Find where the given text appears and provide that cell's center as (X, Y) coordinate. 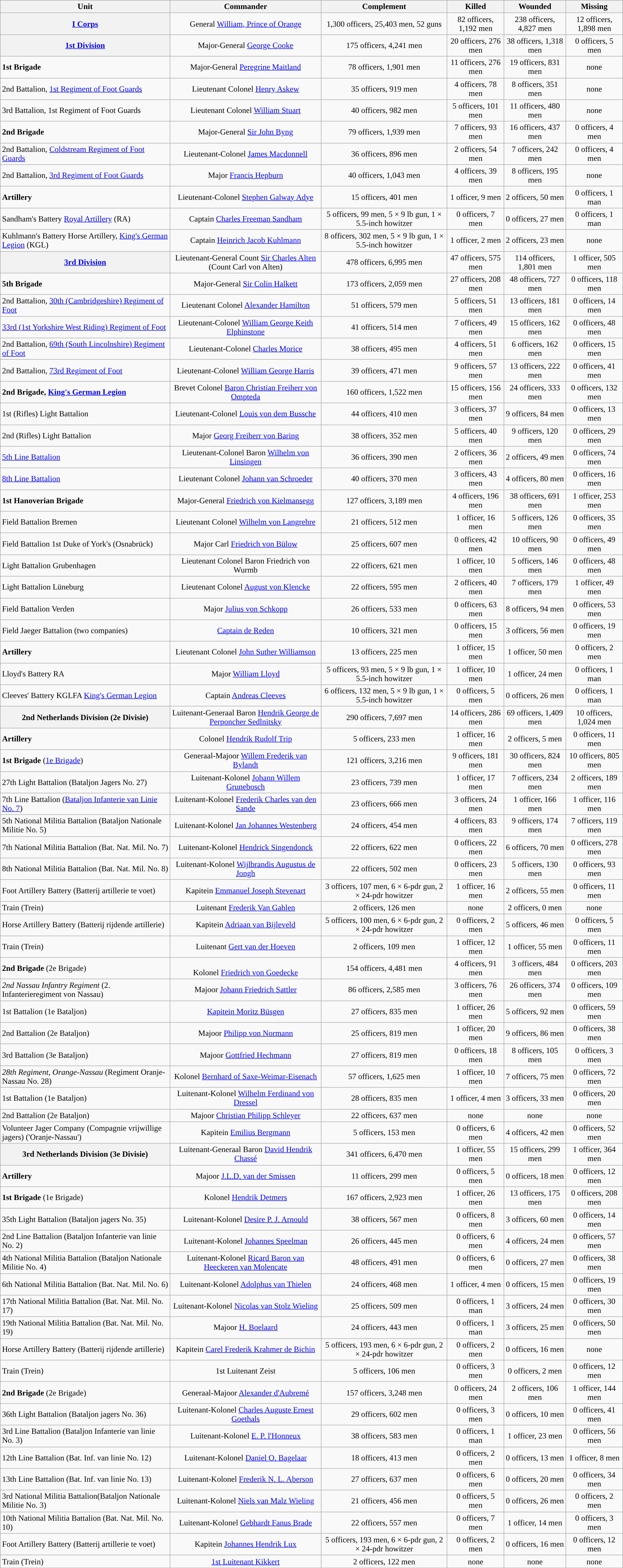
22 officers, 621 men (384, 566)
2nd Battalion, 73rd Regiment of Foot (85, 370)
0 officers, 50 men (594, 1328)
13th Line Battalion (Bat. Inf. van linie No. 13) (85, 1479)
1 officer, 23 men (535, 1436)
160 officers, 1,522 men (384, 392)
3 officers, 76 men (476, 990)
26 officers, 374 men (535, 990)
2 officers, 109 men (384, 947)
5 officers, 40 men (476, 436)
22 officers, 502 men (384, 869)
1 officer, 50 men (535, 652)
48 officers, 727 men (535, 284)
38 officers, 495 men (384, 349)
8th Line Battalion (85, 479)
41 officers, 514 men (384, 327)
5 officers, 101 men (476, 111)
3 officers, 56 men (535, 631)
3rd National Militia Battalion(Bataljon Nationale Militie No. 3) (85, 1501)
23 officers, 666 men (384, 804)
Lieutenant-Colonel Stephen Galway Adye (246, 197)
Luitenant-Kolonel Johann Willem Grunebosch (246, 782)
24 officers, 454 men (384, 825)
Luitenant-Kolonel Jan Johannes Westenberg (246, 825)
Captain Andreas Cleeves (246, 695)
Luitenant-Kolonel Frederik Charles van den Sande (246, 804)
Captain Heinrich Jacob Kuhlmann (246, 240)
1 officer, 505 men (594, 262)
1 officer, 144 men (594, 1393)
16 officers, 437 men (535, 132)
Luitenant-Kolonel Hendrick Singendonck (246, 847)
1st Brigade (85, 67)
44 officers, 410 men (384, 414)
0 officers, 34 men (594, 1479)
3rd Netherlands Division (3e Divisie) (85, 1154)
79 officers, 1,939 men (384, 132)
8 officers, 351 men (535, 89)
40 officers, 1,043 men (384, 175)
3 officers, 107 men, 6 × 6-pdr gun, 2 × 24-pdr howitzer (384, 891)
3 officers, 25 men (535, 1328)
4 officers, 42 men (535, 1132)
Luitenant-Generaal Baron Hendrik George de Perponcher Sedlnitsky (246, 717)
Unit (85, 7)
38 officers, 1,318 men (535, 45)
Majoor Johann Friedrich Sattler (246, 990)
Major-General Peregrine Maitland (246, 67)
18 officers, 413 men (384, 1457)
Generaal-Majoor Alexander d'Aubremé (246, 1393)
0 officers, 74 men (594, 457)
Kapitein Moritz Büsgen (246, 1012)
35th Light Battalion (Bataljon jagers No. 35) (85, 1219)
2 officers, 49 men (535, 457)
6 officers, 132 men, 5 × 9 lb gun, 1 × 5.5-inch howitzer (384, 695)
48 officers, 491 men (384, 1262)
26 officers, 445 men (384, 1241)
5 officers, 106 men (384, 1371)
51 officers, 579 men (384, 306)
7 officers, 93 men (476, 132)
7 officers, 119 men (594, 825)
7 officers, 75 men (535, 1076)
1st Luitenant Kikkert (246, 1561)
1 officer, 9 men (476, 197)
26 officers, 533 men (384, 609)
10 officers, 805 men (594, 761)
38 officers, 691 men (535, 500)
24 officers, 443 men (384, 1328)
19th National Militia Battalion (Bat. Nat. Mil. No. 19) (85, 1328)
15 officers, 299 men (535, 1154)
0 officers, 23 men (476, 869)
1st (Rifles) Light Battalion (85, 414)
25 officers, 509 men (384, 1306)
Major-General Sir John Byng (246, 132)
4 officers, 24 men (535, 1241)
1 officer, 253 men (594, 500)
7 officers, 49 men (476, 327)
8th National Militia Battalion (Bat. Nat. Mil. No. 8) (85, 869)
2nd Netherlands Division (2e Divisie) (85, 717)
13 officers, 222 men (535, 370)
0 officers, 42 men (476, 544)
6 officers, 70 men (535, 847)
11 officers, 276 men (476, 67)
Colonel Hendrik Rudolf Trip (246, 739)
5 officers, 93 men, 5 × 9 lb gun, 1 × 5.5-inch howitzer (384, 674)
Lieutenant-Colonel Baron Wilhelm von Linsingen (246, 457)
19 officers, 831 men (535, 67)
6 officers, 162 men (535, 349)
14 officers, 286 men (476, 717)
0 officers, 22 men (476, 847)
5 officers, 100 men, 6 × 6-pdr gun, 2 × 24-pdr howitzer (384, 925)
4 officers, 51 men (476, 349)
10 officers, 1,024 men (594, 717)
Lieutenant-General Count Sir Charles Alten (Count Carl von Alten) (246, 262)
9 officers, 57 men (476, 370)
1 officer, 15 men (476, 652)
9 officers, 120 men (535, 436)
11 officers, 299 men (384, 1176)
13 officers, 175 men (535, 1198)
Cleeves' Battery KGLFA King's German Legion (85, 695)
2 officers, 50 men (535, 197)
3rd Division (85, 262)
Brevet Colonel Baron Christian Freiherr von Ompteda (246, 392)
22 officers, 637 men (384, 1115)
4th National Militia Battalion (Bataljon Nationale Militie No. 4) (85, 1262)
78 officers, 1,901 men (384, 67)
0 officers, 30 men (594, 1306)
Luitenant-Kolonel Nicolas van Stolz Wieling (246, 1306)
Luitenant-Kolonel Wilhelm Ferdinand von Dressel (246, 1098)
3 officers, 60 men (535, 1219)
23 officers, 739 men (384, 782)
21 officers, 456 men (384, 1501)
1 officer, 17 men (476, 782)
0 officers, 109 men (594, 990)
Luitenant-Generaal Baron David Hendrik Chassé (246, 1154)
290 officers, 7,697 men (384, 717)
Major Francis Hepburn (246, 175)
Lieutenant Colonel Henry Askew (246, 89)
Luitenant-Kolonel E. P. l'Honneux (246, 1436)
10th National Militia Battalion (Bat. Nat. Mil. No. 10) (85, 1523)
13 officers, 181 men (535, 306)
8 officers, 195 men (535, 175)
27 officers, 208 men (476, 284)
157 officers, 3,248 men (384, 1393)
1 officer, 14 men (535, 1523)
154 officers, 4,481 men (384, 969)
Lloyd's Battery RA (85, 674)
0 officers, 132 men (594, 392)
8 officers, 302 men, 5 × 9 lb gun, 1 × 5.5-inch howitzer (384, 240)
2 officers, 5 men (535, 739)
478 officers, 6,995 men (384, 262)
40 officers, 370 men (384, 479)
0 officers, 29 men (594, 436)
Kapitein Adriaan van Bijleveld (246, 925)
86 officers, 2,585 men (384, 990)
5 officers, 130 men (535, 869)
5 officers, 146 men (535, 566)
2nd Battalion, 69th (South Lincolnshire) Regiment of Foot (85, 349)
Missing (594, 7)
Killed (476, 7)
2 officers, 189 men (594, 782)
11 officers, 480 men (535, 111)
3 officers, 37 men (476, 414)
0 officers, 8 men (476, 1219)
9 officers, 86 men (535, 1033)
22 officers, 595 men (384, 587)
2nd (Rifles) Light Battalion (85, 436)
2nd Brigade (85, 132)
2nd Battalion, Coldstream Regiment of Foot Guards (85, 154)
Lieutenant Colonel Alexander Hamilton (246, 306)
3rd Battalion (3e Bataljon) (85, 1055)
Majoor H. Boelaard (246, 1328)
Kapitein Johannes Hendrik Lux (246, 1544)
0 officers, 35 men (594, 522)
1 officer, 12 men (476, 947)
4 officers, 39 men (476, 175)
3 officers, 33 men (535, 1098)
Lieutenant Colonel Johann van Schroeder (246, 479)
24 officers, 333 men (535, 392)
2 officers, 122 men (384, 1561)
13 officers, 225 men (384, 652)
5 officers, 92 men (535, 1012)
Major-General George Cooke (246, 45)
0 officers, 24 men (476, 1393)
0 officers, 49 men (594, 544)
8 officers, 94 men (535, 609)
Luitenant-Kolonel Ricard Baron van Heeckeren van Molencate (246, 1262)
27 officers, 819 men (384, 1055)
9 officers, 181 men (476, 761)
2 officers, 40 men (476, 587)
24 officers, 468 men (384, 1284)
121 officers, 3,216 men (384, 761)
2 officers, 54 men (476, 154)
Sandham's Battery Royal Artillery (RA) (85, 218)
5 officers, 153 men (384, 1132)
238 officers, 4,827 men (535, 24)
Major-General Sir Colin Halkett (246, 284)
I Corps (85, 24)
0 officers, 118 men (594, 284)
29 officers, 602 men (384, 1414)
3rd Line Battalion (Bataljon Infanterie van linie No. 3) (85, 1436)
5th Brigade (85, 284)
1 officer, 116 men (594, 804)
Luitenant-Kolonel Daniel O. Bagelaar (246, 1457)
5 officers, 126 men (535, 522)
25 officers, 819 men (384, 1033)
Luitenant-Kolonel Frederik N. L. Aberson (246, 1479)
0 officers, 72 men (594, 1076)
9 officers, 174 men (535, 825)
36 officers, 896 men (384, 154)
General William, Prince of Orange (246, 24)
4 officers, 80 men (535, 479)
30 officers, 824 men (535, 761)
47 officers, 575 men (476, 262)
Field Battalion Verden (85, 609)
0 officers, 52 men (594, 1132)
1 officer, 364 men (594, 1154)
Luitenant-Kolonel Desire P. J. Arnould (246, 1219)
Major Carl Friedrich von Bülow (246, 544)
2 officers, 106 men (535, 1393)
10 officers, 321 men (384, 631)
5 officers, 46 men (535, 925)
Majoor Christian Philipp Schleyer (246, 1115)
Lieutenant Colonel Baron Friedrich von Wurmb (246, 566)
Commander (246, 7)
1st Hanoverian Brigade (85, 500)
39 officers, 471 men (384, 370)
Volunteer Jager Company (Compagnie vrijwillige jagers) ('Oranje-Nassau') (85, 1132)
Lieutenant-Colonel Louis von dem Bussche (246, 414)
127 officers, 3,189 men (384, 500)
3 officers, 484 men (535, 969)
36th Light Battalion (Bataljon jagers No. 36) (85, 1414)
173 officers, 2,059 men (384, 284)
7 officers, 234 men (535, 782)
5 officers, 233 men (384, 739)
2 officers, 0 men (535, 908)
2nd Line Battalion (Bataljon Infanterie van linie No. 2) (85, 1241)
167 officers, 2,923 men (384, 1198)
57 officers, 1,625 men (384, 1076)
2nd Battalion, 3rd Regiment of Foot Guards (85, 175)
2nd Brigade, King's German Legion (85, 392)
8 officers, 105 men (535, 1055)
0 officers, 278 men (594, 847)
Generaal-Majoor Willem Frederik van Bylandt (246, 761)
10 officers, 90 men (535, 544)
38 officers, 583 men (384, 1436)
7th National Militia Battalion (Bat. Nat. Mil. No. 7) (85, 847)
Lieutenant Colonel August von Klencke (246, 587)
1,300 officers, 25,403 men, 52 guns (384, 24)
27 officers, 835 men (384, 1012)
0 officers, 93 men (594, 869)
0 officers, 53 men (594, 609)
27th Light Battalion (Bataljon Jagers No. 27) (85, 782)
28th Regiment, Orange-Nassau (Regiment Oranje-Nassau No. 28) (85, 1076)
3rd Battalion, 1st Regiment of Foot Guards (85, 111)
Kuhlmann's Battery Horse Artillery, King's German Legion (KGL) (85, 240)
Field Battalion Bremen (85, 522)
Lieutenant-Colonel Charles Morice (246, 349)
114 officers, 1,801 men (535, 262)
22 officers, 557 men (384, 1523)
6th National Militia Battalion (Bat. Nat. Mil. No. 6) (85, 1284)
1 officer, 20 men (476, 1033)
Light Battalion Grubenhagen (85, 566)
2nd Battalion, 30th (Cambridgeshire) Regiment of Foot (85, 306)
22 officers, 622 men (384, 847)
Majoor J.L.D. van der Smissen (246, 1176)
4 officers, 83 men (476, 825)
Field Jaeger Battalion (two companies) (85, 631)
15 officers, 401 men (384, 197)
Luitenant-Kolonel Charles Auguste Ernest Goethals (246, 1414)
Majoor Philipp von Normann (246, 1033)
341 officers, 6,470 men (384, 1154)
1st Luitenant Zeist (246, 1371)
2 officers, 126 men (384, 908)
1 officer, 8 men (594, 1457)
Luitenant-Kolonel Gebhardt Fanus Brade (246, 1523)
21 officers, 512 men (384, 522)
Kapitein Carel Frederik Krahmer de Bichin (246, 1350)
1 officer, 24 men (535, 674)
7 officers, 242 men (535, 154)
0 officers, 59 men (594, 1012)
0 officers, 63 men (476, 609)
17th National Militia Battalion (Bat. Nat. Mil. No. 17) (85, 1306)
Lieutenant-Colonel William George Harris (246, 370)
5th National Militia Battalion (Bataljon Nationale Militie No. 5) (85, 825)
5 officers, 99 men, 5 × 9 lb gun, 1 × 5.5-inch howitzer (384, 218)
38 officers, 567 men (384, 1219)
0 officers, 56 men (594, 1436)
0 officers, 10 men (535, 1414)
Kolonel Hendrik Detmers (246, 1198)
7th Line Battalion (Bataljon Infanterie van Linie No. 7) (85, 804)
0 officers, 203 men (594, 969)
Lieutenant-Colonel William George Keith Elphinstone (246, 327)
25 officers, 607 men (384, 544)
36 officers, 390 men (384, 457)
Complement (384, 7)
1 officer, 2 men (476, 240)
Lieutenant Colonel William Stuart (246, 111)
Lieutenant Colonel John Suther Williamson (246, 652)
28 officers, 835 men (384, 1098)
Kapitein Emmanuel Joseph Stevenart (246, 891)
Light Battalion Lüneburg (85, 587)
Wounded (535, 7)
Luitenant-Kolonel Johannes Speelman (246, 1241)
82 officers, 1,192 men (476, 24)
7 officers, 179 men (535, 587)
Kolonel Bernhard of Saxe-Weimar-Eisenach (246, 1076)
Lieutenant Colonel Wilhelm von Langrehre (246, 522)
38 officers, 352 men (384, 436)
4 officers, 78 men (476, 89)
3 officers, 43 men (476, 479)
2 officers, 55 men (535, 891)
12th Line Battalion (Bat. Inf. van linie No. 12) (85, 1457)
4 officers, 91 men (476, 969)
Major William Lloyd (246, 674)
Luitenant Gert van der Hoeven (246, 947)
1 officer, 49 men (594, 587)
5th Line Battalion (85, 457)
5 officers, 51 men (476, 306)
2 officers, 36 men (476, 457)
Luitenant-Kolonel Wijlbrandis Augustus de Jongh (246, 869)
27 officers, 637 men (384, 1479)
Kolonel Friedrich von Goedecke (246, 969)
1st Division (85, 45)
Major Julius von Schkopp (246, 609)
20 officers, 276 men (476, 45)
35 officers, 919 men (384, 89)
Luitenant-Kolonel Adolphus van Thielen (246, 1284)
Lieutenant-Colonel James Macdonnell (246, 154)
15 officers, 156 men (476, 392)
0 officers, 57 men (594, 1241)
33rd (1st Yorkshire West Riding) Regiment of Foot (85, 327)
Majoor Gottfried Hechmann (246, 1055)
69 officers, 1,409 men (535, 717)
2 officers, 23 men (535, 240)
12 officers, 1,898 men (594, 24)
1 officer, 166 men (535, 804)
Captain Charles Freeman Sandham (246, 218)
Major-General Friedrich von Kielmansegg (246, 500)
Major Georg Freiherr von Baring (246, 436)
Field Battalion 1st Duke of York's (Osnabrück) (85, 544)
Luitenant Frederik Van Gahlen (246, 908)
9 officers, 84 men (535, 414)
175 officers, 4,241 men (384, 45)
4 officers, 196 men (476, 500)
2nd Nassau Infantry Regiment (2. Infanterieregiment von Nassau) (85, 990)
40 officers, 982 men (384, 111)
2nd Battalion, 1st Regiment of Foot Guards (85, 89)
Kapitein Emilius Bergmann (246, 1132)
0 officers, 208 men (594, 1198)
Luitenant-Kolonel Niels van Malz Wieling (246, 1501)
Captain de Reden (246, 631)
15 officers, 162 men (535, 327)
